Capture the cell that displays the provided text and extract its (x, y) central coordinate. 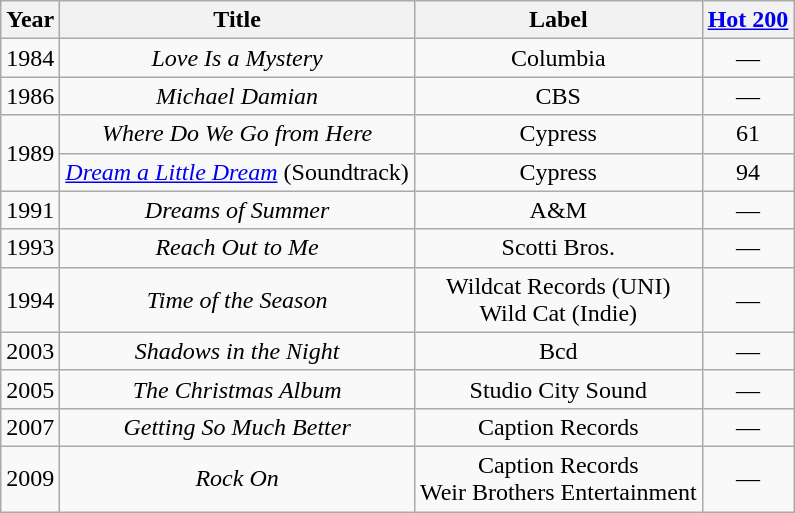
Dreams of Summer (238, 210)
2007 (30, 427)
1986 (30, 96)
CBS (558, 96)
Hot 200 (748, 20)
A&M (558, 210)
Michael Damian (238, 96)
Where Do We Go from Here (238, 134)
Reach Out to Me (238, 248)
Dream a Little Dream (Soundtrack) (238, 172)
1993 (30, 248)
2003 (30, 351)
Title (238, 20)
Studio City Sound (558, 389)
Getting So Much Better (238, 427)
2005 (30, 389)
The Christmas Album (238, 389)
Wildcat Records (UNI) Wild Cat (Indie) (558, 300)
1994 (30, 300)
Label (558, 20)
Caption Records Weir Brothers Entertainment (558, 478)
Scotti Bros. (558, 248)
1991 (30, 210)
Columbia (558, 58)
2009 (30, 478)
1989 (30, 153)
1984 (30, 58)
Caption Records (558, 427)
Bcd (558, 351)
Time of the Season (238, 300)
Love Is a Mystery (238, 58)
Rock On (238, 478)
Shadows in the Night (238, 351)
Year (30, 20)
61 (748, 134)
94 (748, 172)
